Return [x, y] of the center of cell containing provided text 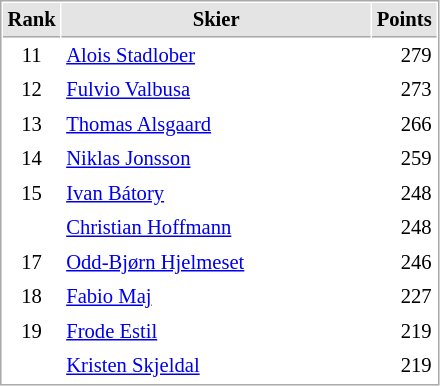
Rank [32, 20]
18 [32, 296]
17 [32, 262]
273 [404, 90]
Skier [216, 20]
Frode Estil [216, 332]
259 [404, 158]
Kristen Skjeldal [216, 366]
266 [404, 124]
Niklas Jonsson [216, 158]
11 [32, 56]
15 [32, 194]
Fabio Maj [216, 296]
279 [404, 56]
Odd-Bjørn Hjelmeset [216, 262]
12 [32, 90]
Christian Hoffmann [216, 228]
13 [32, 124]
Ivan Bátory [216, 194]
227 [404, 296]
Points [404, 20]
14 [32, 158]
Alois Stadlober [216, 56]
246 [404, 262]
19 [32, 332]
Thomas Alsgaard [216, 124]
Fulvio Valbusa [216, 90]
